Find where the given text appears and provide that cell's center as [x, y] coordinate. 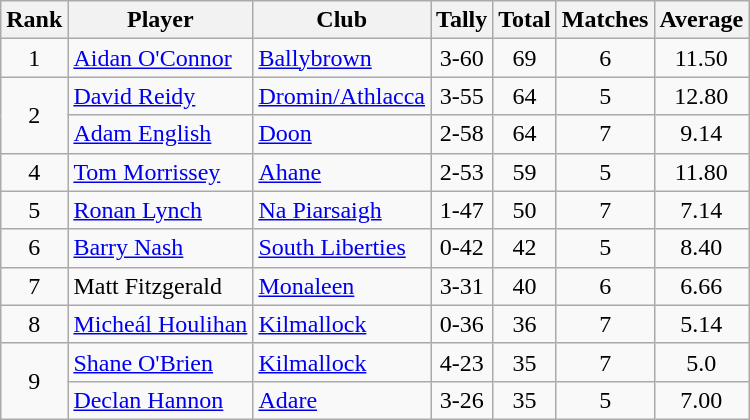
4 [34, 172]
2 [34, 115]
Adam English [160, 134]
David Reidy [160, 96]
Declan Hannon [160, 400]
Ballybrown [342, 58]
7.00 [702, 400]
Micheál Houlihan [160, 324]
1-47 [462, 210]
4-23 [462, 362]
Ronan Lynch [160, 210]
5.14 [702, 324]
Barry Nash [160, 248]
8 [34, 324]
Monaleen [342, 286]
South Liberties [342, 248]
8.40 [702, 248]
Player [160, 20]
59 [525, 172]
0-42 [462, 248]
Shane O'Brien [160, 362]
Total [525, 20]
Matches [605, 20]
3-26 [462, 400]
3-31 [462, 286]
3-60 [462, 58]
3-55 [462, 96]
Rank [34, 20]
Matt Fitzgerald [160, 286]
Average [702, 20]
9.14 [702, 134]
69 [525, 58]
9 [34, 381]
Na Piarsaigh [342, 210]
Tally [462, 20]
5.0 [702, 362]
Dromin/Athlacca [342, 96]
50 [525, 210]
Ahane [342, 172]
11.80 [702, 172]
11.50 [702, 58]
2-58 [462, 134]
42 [525, 248]
1 [34, 58]
Club [342, 20]
Tom Morrissey [160, 172]
2-53 [462, 172]
12.80 [702, 96]
Adare [342, 400]
6.66 [702, 286]
0-36 [462, 324]
Doon [342, 134]
7.14 [702, 210]
36 [525, 324]
Aidan O'Connor [160, 58]
40 [525, 286]
